Extract the (x, y) coordinate from the center of the cell holding the provided text.  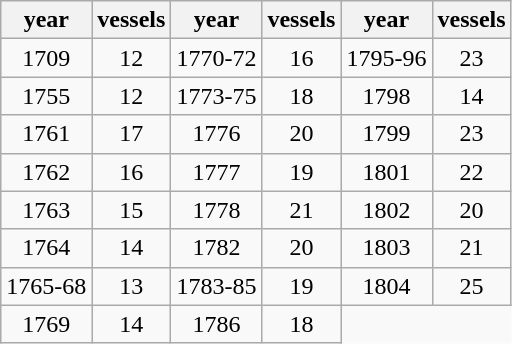
1798 (386, 96)
1763 (46, 210)
1783-85 (216, 286)
1804 (386, 286)
1761 (46, 134)
1786 (216, 324)
1764 (46, 248)
13 (132, 286)
1778 (216, 210)
25 (472, 286)
1782 (216, 248)
1799 (386, 134)
15 (132, 210)
1762 (46, 172)
1801 (386, 172)
1777 (216, 172)
1765-68 (46, 286)
1776 (216, 134)
17 (132, 134)
1773-75 (216, 96)
1769 (46, 324)
1755 (46, 96)
1770-72 (216, 58)
1795-96 (386, 58)
22 (472, 172)
1709 (46, 58)
1803 (386, 248)
1802 (386, 210)
